Return the [x, y] coordinate for the center point of the cell that contains the specified text.  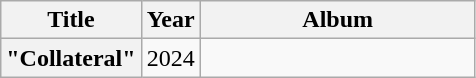
Album [338, 20]
Title [71, 20]
Year [170, 20]
2024 [170, 58]
"Collateral" [71, 58]
